Detect which cell encompasses the target text, then output its (X, Y) center coordinate. 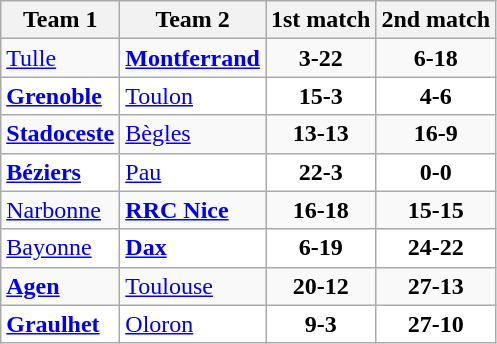
Agen (60, 286)
Toulouse (193, 286)
Pau (193, 172)
22-3 (321, 172)
6-18 (436, 58)
16-9 (436, 134)
27-13 (436, 286)
15-3 (321, 96)
9-3 (321, 324)
Team 2 (193, 20)
Grenoble (60, 96)
Dax (193, 248)
0-0 (436, 172)
15-15 (436, 210)
3-22 (321, 58)
Graulhet (60, 324)
Narbonne (60, 210)
27-10 (436, 324)
24-22 (436, 248)
Tulle (60, 58)
Bayonne (60, 248)
Team 1 (60, 20)
Stadoceste (60, 134)
20-12 (321, 286)
2nd match (436, 20)
4-6 (436, 96)
6-19 (321, 248)
Montferrand (193, 58)
Toulon (193, 96)
13-13 (321, 134)
1st match (321, 20)
Béziers (60, 172)
Oloron (193, 324)
RRC Nice (193, 210)
Bègles (193, 134)
16-18 (321, 210)
